Extract the [X, Y] coordinate from the center of the cell holding the provided text.  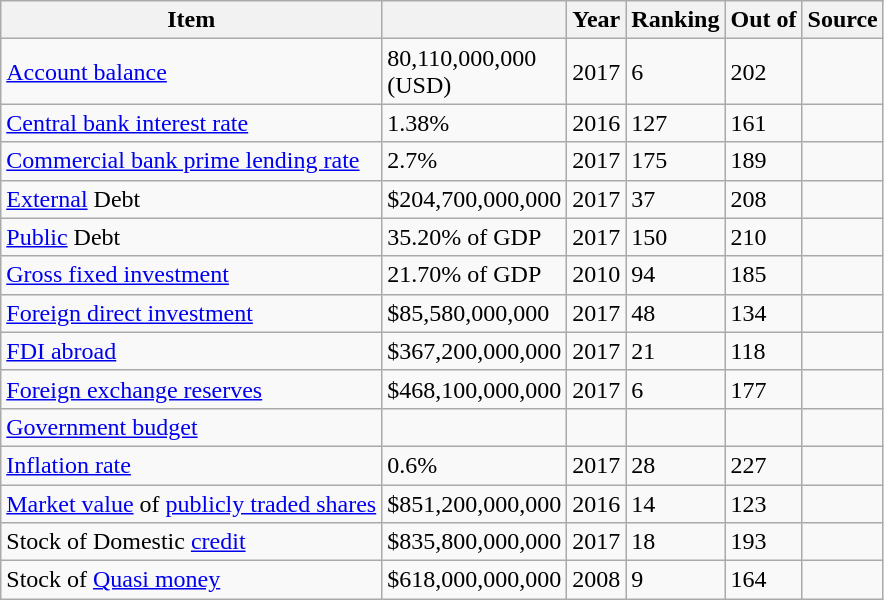
14 [676, 503]
80,110,000,000(USD) [474, 72]
210 [764, 237]
Stock of Domestic credit [192, 542]
193 [764, 542]
2010 [596, 275]
177 [764, 389]
123 [764, 503]
External Debt [192, 199]
127 [676, 123]
202 [764, 72]
18 [676, 542]
Government budget [192, 427]
Gross fixed investment [192, 275]
1.38% [474, 123]
37 [676, 199]
$468,100,000,000 [474, 389]
175 [676, 161]
Market value of publicly traded shares [192, 503]
Account balance [192, 72]
134 [764, 313]
$835,800,000,000 [474, 542]
164 [764, 580]
FDI abroad [192, 351]
48 [676, 313]
118 [764, 351]
0.6% [474, 465]
Item [192, 20]
Ranking [676, 20]
Out of [764, 20]
$85,580,000,000 [474, 313]
35.20% of GDP [474, 237]
21 [676, 351]
185 [764, 275]
227 [764, 465]
94 [676, 275]
$367,200,000,000 [474, 351]
161 [764, 123]
Central bank interest rate [192, 123]
$618,000,000,000 [474, 580]
Foreign exchange reserves [192, 389]
Foreign direct investment [192, 313]
Inflation rate [192, 465]
9 [676, 580]
189 [764, 161]
28 [676, 465]
2.7% [474, 161]
Commercial bank prime lending rate [192, 161]
Year [596, 20]
208 [764, 199]
Source [842, 20]
2008 [596, 580]
$204,700,000,000 [474, 199]
Stock of Quasi money [192, 580]
$851,200,000,000 [474, 503]
21.70% of GDP [474, 275]
150 [676, 237]
Public Debt [192, 237]
